Find where the given text appears and provide that cell's center as (X, Y) coordinate. 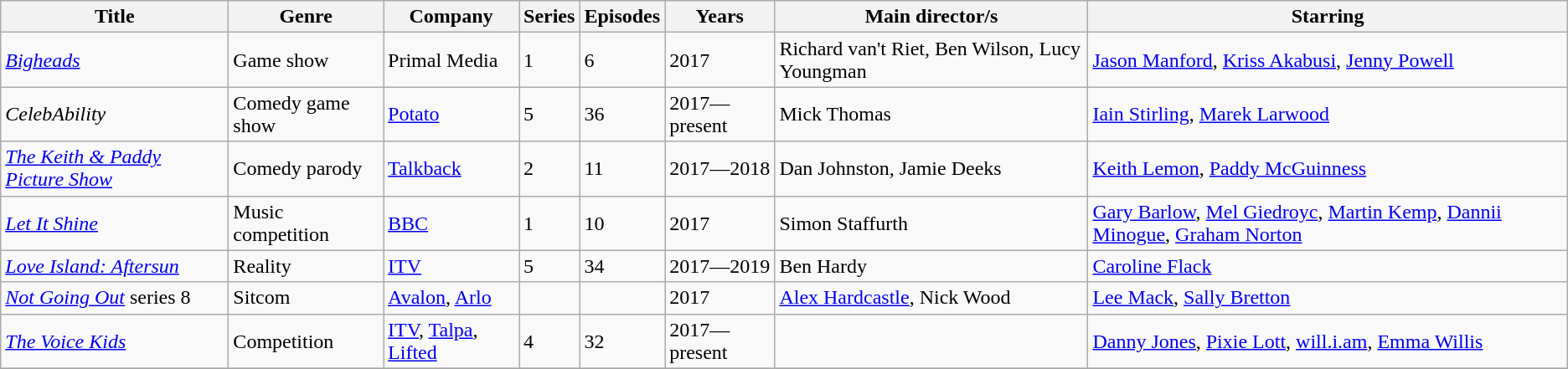
36 (622, 114)
Comedy parody (307, 169)
2017—2018 (720, 169)
Sitcom (307, 298)
Genre (307, 17)
Jason Manford, Kriss Akabusi, Jenny Powell (1328, 60)
Company (451, 17)
ITV, Talpa, Lifted (451, 341)
Alex Hardcastle, Nick Wood (931, 298)
ITV (451, 266)
Dan Johnston, Jamie Deeks (931, 169)
CelebAbility (115, 114)
Reality (307, 266)
Competition (307, 341)
Mick Thomas (931, 114)
Iain Stirling, Marek Larwood (1328, 114)
6 (622, 60)
Primal Media (451, 60)
32 (622, 341)
Let It Shine (115, 223)
Avalon, Arlo (451, 298)
2 (549, 169)
Game show (307, 60)
34 (622, 266)
Gary Barlow, Mel Giedroyc, Martin Kemp, Dannii Minogue, Graham Norton (1328, 223)
Comedy game show (307, 114)
Keith Lemon, Paddy McGuinness (1328, 169)
Music competition (307, 223)
2017—2019 (720, 266)
Not Going Out series 8 (115, 298)
Danny Jones, Pixie Lott, will.i.am, Emma Willis (1328, 341)
Lee Mack, Sally Bretton (1328, 298)
The Voice Kids (115, 341)
Starring (1328, 17)
Potato (451, 114)
10 (622, 223)
BBC (451, 223)
Talkback (451, 169)
4 (549, 341)
Main director/s (931, 17)
The Keith & Paddy Picture Show (115, 169)
11 (622, 169)
Love Island: Aftersun (115, 266)
Title (115, 17)
Bigheads (115, 60)
Series (549, 17)
Episodes (622, 17)
Richard van't Riet, Ben Wilson, Lucy Youngman (931, 60)
Simon Staffurth (931, 223)
Years (720, 17)
Ben Hardy (931, 266)
Caroline Flack (1328, 266)
